Determine the [X, Y] coordinate at the center of the cell enclosing the given text.  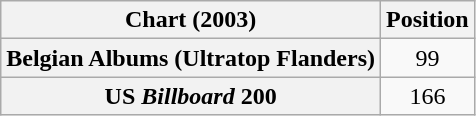
Belgian Albums (Ultratop Flanders) [191, 58]
99 [428, 58]
Chart (2003) [191, 20]
US Billboard 200 [191, 96]
166 [428, 96]
Position [428, 20]
